Provide the (x, y) coordinate of the cell's center where the given text is located.  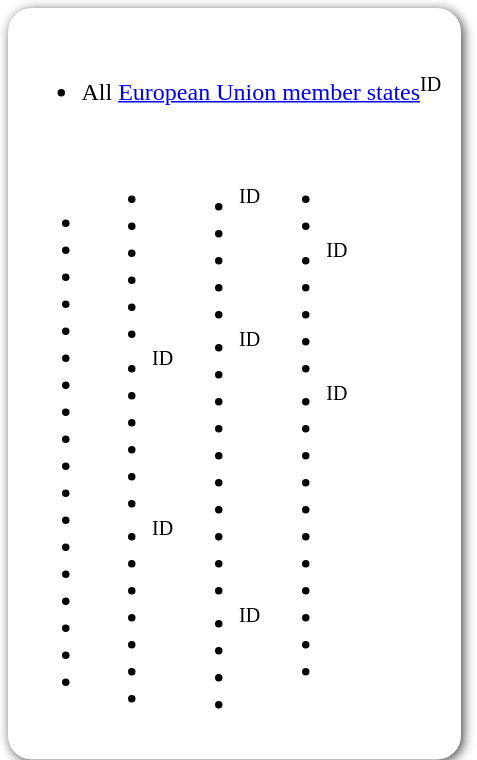
All European Union member statesID IDID IDIDID IDID (232, 384)
IDIDID (220, 438)
